Detect which cell encompasses the target text, then output its (x, y) center coordinate. 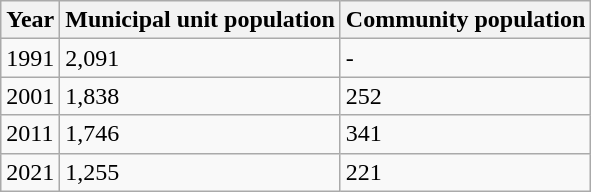
221 (465, 172)
- (465, 58)
2,091 (200, 58)
Year (30, 20)
2001 (30, 96)
Community population (465, 20)
1991 (30, 58)
2021 (30, 172)
1,838 (200, 96)
1,746 (200, 134)
2011 (30, 134)
252 (465, 96)
Municipal unit population (200, 20)
341 (465, 134)
1,255 (200, 172)
